Find where the given text appears and provide that cell's center as [x, y] coordinate. 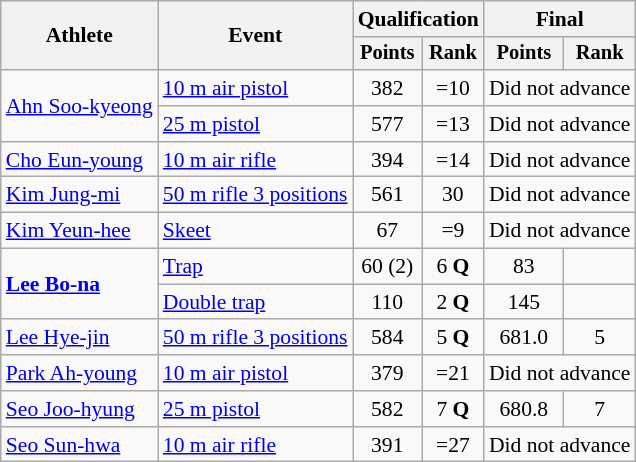
Event [256, 36]
6 Q [453, 267]
382 [388, 88]
7 [600, 409]
30 [453, 195]
577 [388, 124]
Athlete [80, 36]
10 m air rifle [256, 160]
Double trap [256, 302]
=10 [453, 88]
Kim Yeun-hee [80, 231]
Skeet [256, 231]
67 [388, 231]
Cho Eun-young [80, 160]
Seo Joo-hyung [80, 409]
Lee Bo-na [80, 284]
60 (2) [388, 267]
Kim Jung-mi [80, 195]
681.0 [524, 338]
394 [388, 160]
379 [388, 373]
110 [388, 302]
Qualification [418, 19]
5 [600, 338]
145 [524, 302]
561 [388, 195]
2 Q [453, 302]
83 [524, 267]
584 [388, 338]
=21 [453, 373]
=14 [453, 160]
=13 [453, 124]
Ahn Soo-kyeong [80, 106]
Final [560, 19]
Trap [256, 267]
582 [388, 409]
5 Q [453, 338]
Park Ah-young [80, 373]
680.8 [524, 409]
=9 [453, 231]
7 Q [453, 409]
Lee Hye-jin [80, 338]
